For the text-containing cell, return its midpoint in [x, y] coordinate format. 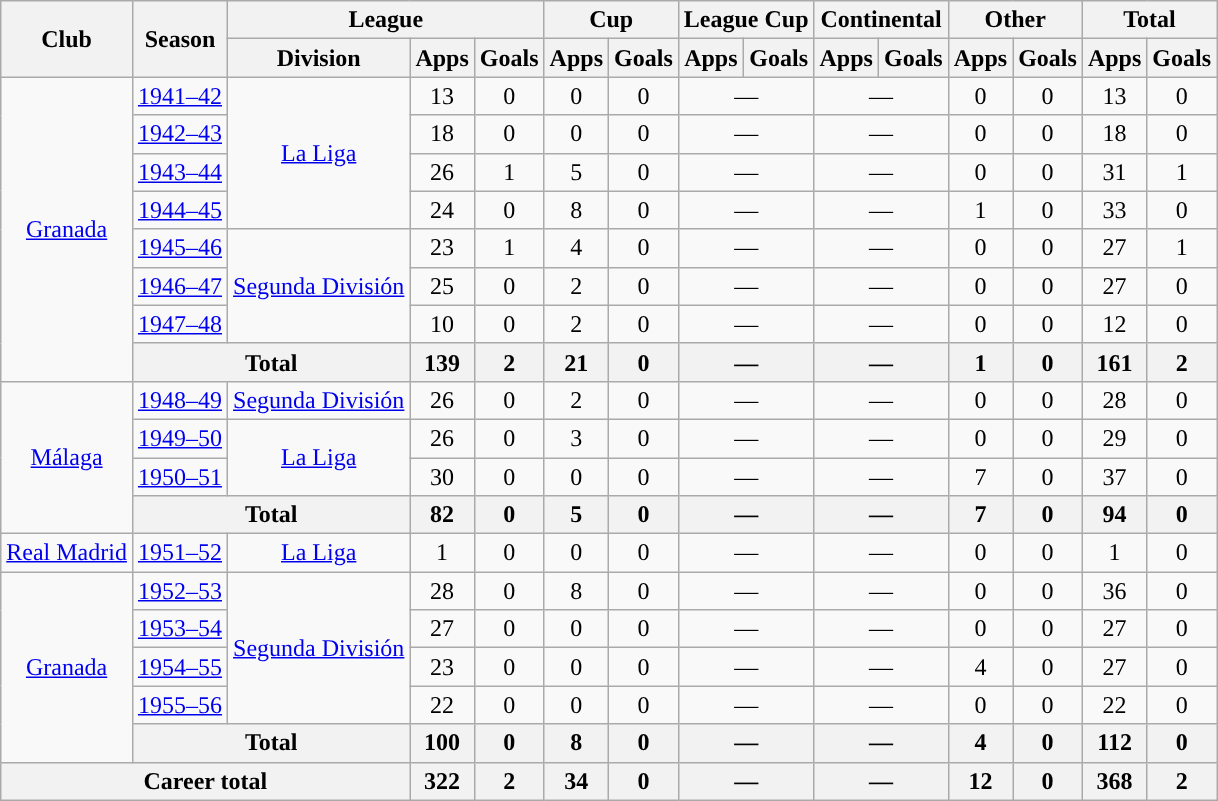
1950–51 [180, 477]
1947–48 [180, 324]
Cup [611, 20]
322 [442, 781]
1946–47 [180, 286]
139 [442, 362]
Other [1015, 20]
94 [1114, 515]
Málaga [67, 457]
League Cup [746, 20]
29 [1114, 438]
Club [67, 39]
1953–54 [180, 629]
Division [319, 58]
1942–43 [180, 134]
1955–56 [180, 705]
1954–55 [180, 667]
368 [1114, 781]
82 [442, 515]
1944–45 [180, 210]
30 [442, 477]
1949–50 [180, 438]
37 [1114, 477]
1952–53 [180, 591]
112 [1114, 743]
36 [1114, 591]
1948–49 [180, 400]
1941–42 [180, 96]
10 [442, 324]
25 [442, 286]
League [386, 20]
34 [576, 781]
100 [442, 743]
Career total [206, 781]
31 [1114, 172]
Real Madrid [67, 553]
Season [180, 39]
1943–44 [180, 172]
1951–52 [180, 553]
161 [1114, 362]
1945–46 [180, 248]
Continental [881, 20]
3 [576, 438]
24 [442, 210]
33 [1114, 210]
21 [576, 362]
